Output the (x, y) coordinate of the center of the cell containing the given text.  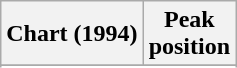
Peakposition (189, 34)
Chart (1994) (72, 34)
